Search for the cell housing the specified text and yield its [x, y] center coordinate. 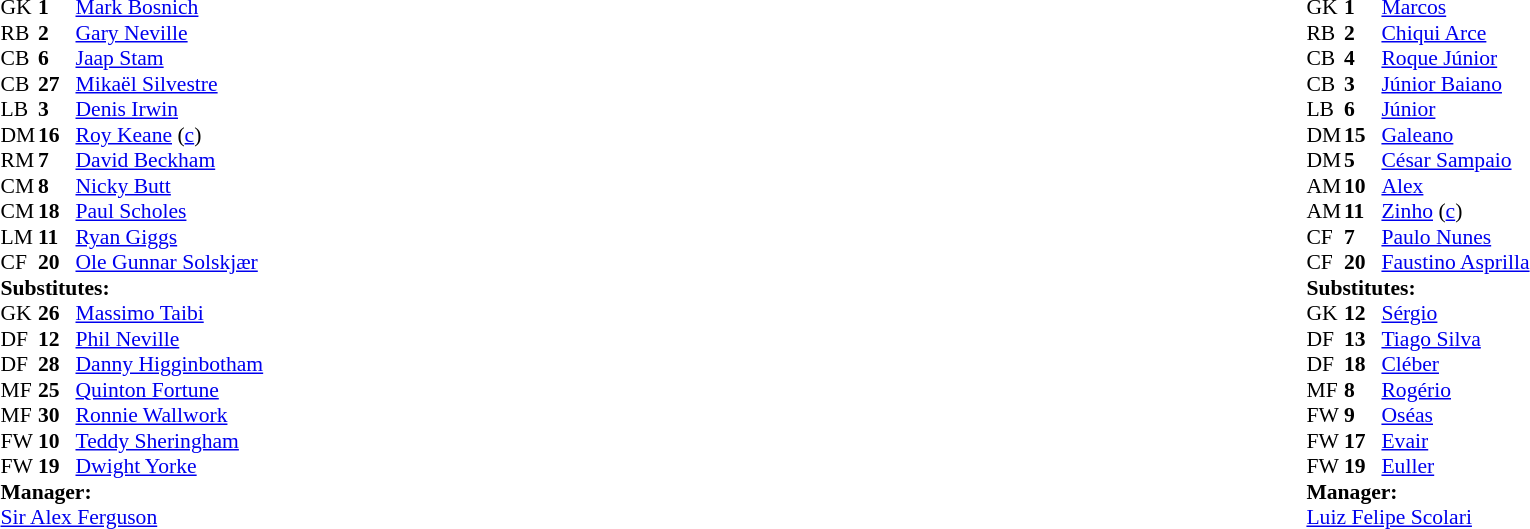
Faustino Asprilla [1455, 263]
Roy Keane (c) [170, 135]
Júnior Baiano [1455, 84]
Phil Neville [170, 339]
5 [1363, 161]
26 [57, 313]
9 [1363, 415]
Danny Higginbotham [170, 365]
Rogério [1455, 390]
Paul Scholes [170, 211]
Alex [1455, 186]
15 [1363, 135]
Chiqui Arce [1455, 33]
Quinton Fortune [170, 390]
Paulo Nunes [1455, 237]
Ole Gunnar Solskjær [170, 263]
Evair [1455, 441]
25 [57, 390]
27 [57, 84]
Oséas [1455, 415]
Zinho (c) [1455, 211]
Massimo Taibi [170, 313]
RM [19, 161]
Galeano [1455, 135]
Gary Neville [170, 33]
David Beckham [170, 161]
Sérgio [1455, 313]
Dwight Yorke [170, 467]
Tiago Silva [1455, 339]
4 [1363, 59]
Cléber [1455, 365]
Júnior [1455, 109]
Roque Júnior [1455, 59]
Jaap Stam [170, 59]
Ryan Giggs [170, 237]
Nicky Butt [170, 186]
Mikaël Silvestre [170, 84]
30 [57, 415]
Ronnie Wallwork [170, 415]
Denis Irwin [170, 109]
Euller [1455, 467]
28 [57, 365]
LM [19, 237]
Teddy Sheringham [170, 441]
16 [57, 135]
13 [1363, 339]
17 [1363, 441]
César Sampaio [1455, 161]
